Return [X, Y] of the center of cell containing provided text 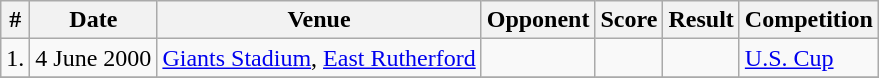
Opponent [538, 20]
U.S. Cup [808, 58]
Date [94, 20]
1. [16, 58]
Score [629, 20]
4 June 2000 [94, 58]
Competition [808, 20]
Result [701, 20]
Venue [319, 20]
# [16, 20]
Giants Stadium, East Rutherford [319, 58]
